Capture the cell that displays the provided text and extract its (x, y) central coordinate. 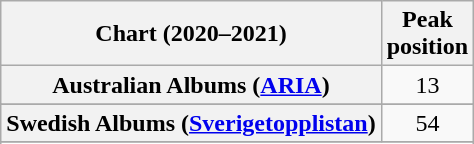
Swedish Albums (Sverigetopplistan) (191, 123)
Peakposition (427, 34)
Chart (2020–2021) (191, 34)
Australian Albums (ARIA) (191, 85)
54 (427, 123)
13 (427, 85)
